Detect which cell encompasses the target text, then output its (X, Y) center coordinate. 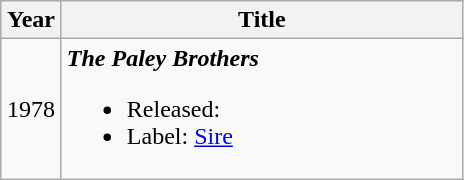
1978 (32, 109)
The Paley BrothersReleased: Label: Sire (262, 109)
Title (262, 20)
Year (32, 20)
